Determine the (X, Y) coordinate at the center of the cell enclosing the given text.  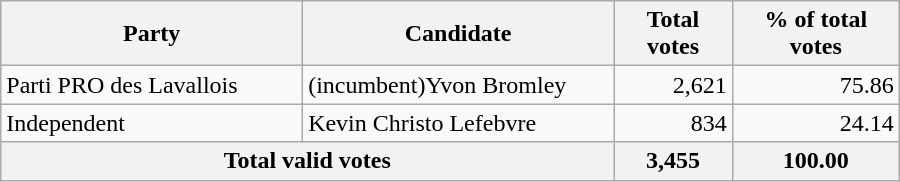
Party (152, 34)
24.14 (816, 123)
834 (674, 123)
100.00 (816, 161)
(incumbent)Yvon Bromley (458, 85)
Candidate (458, 34)
75.86 (816, 85)
Total valid votes (308, 161)
Kevin Christo Lefebvre (458, 123)
Independent (152, 123)
2,621 (674, 85)
Parti PRO des Lavallois (152, 85)
Total votes (674, 34)
3,455 (674, 161)
% of total votes (816, 34)
